Find where the given text appears and provide that cell's center as [x, y] coordinate. 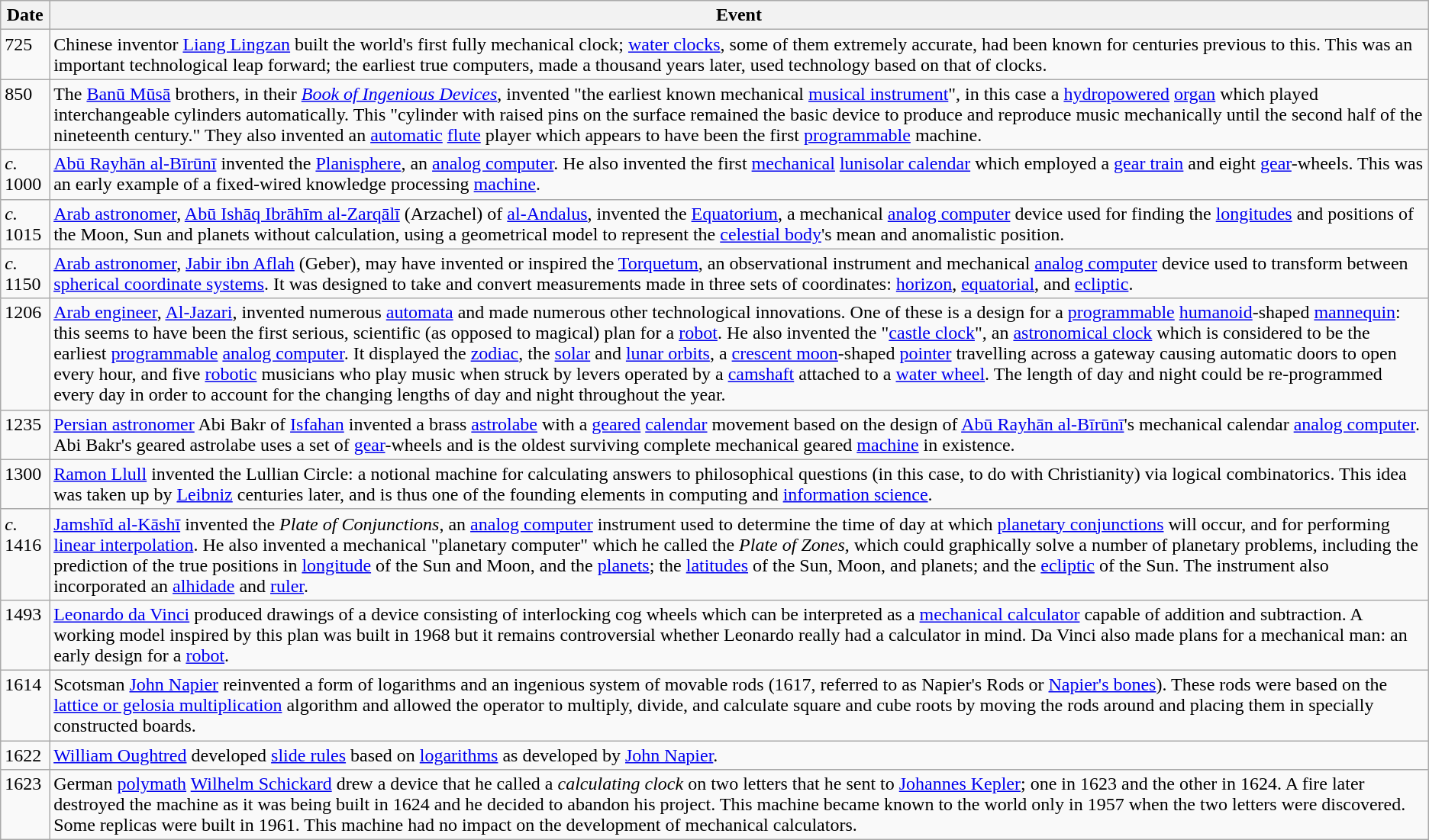
c. 1000 [25, 174]
1235 [25, 435]
1300 [25, 484]
1206 [25, 354]
1614 [25, 705]
850 [25, 114]
c. 1150 [25, 273]
c. 1416 [25, 554]
1622 [25, 755]
c. 1015 [25, 224]
Event [739, 15]
William Oughtred developed slide rules based on logarithms as developed by John Napier. [739, 755]
1493 [25, 635]
Date [25, 15]
725 [25, 55]
1623 [25, 805]
